Determine the (X, Y) coordinate at the center of the cell enclosing the given text.  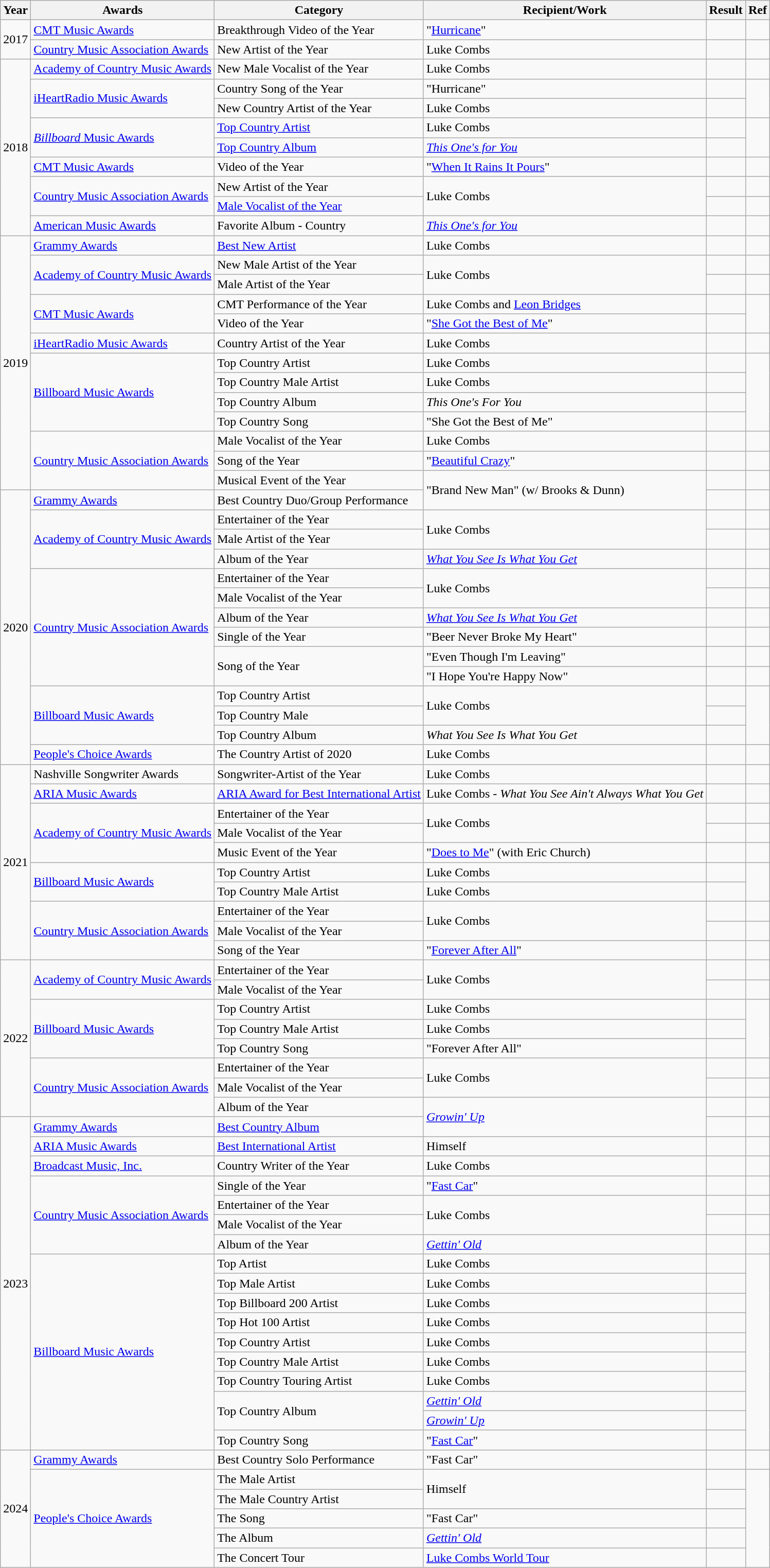
2019 (15, 363)
Top Billboard 200 Artist (319, 1303)
Best Country Duo/Group Performance (319, 500)
The Male Artist (319, 1479)
The Country Artist of 2020 (319, 754)
Luke Combs and Leon Bridges (565, 304)
Country Artist of the Year (319, 343)
"I Hope You're Happy Now" (565, 676)
The Concert Tour (319, 1558)
"When It Rains It Pours" (565, 167)
Best New Artist (319, 245)
Country Song of the Year (319, 89)
The Album (319, 1538)
2021 (15, 862)
Result (726, 10)
Top Country Touring Artist (319, 1381)
"Beer Never Broke My Heart" (565, 637)
2020 (15, 627)
Songwriter-Artist of the Year (319, 774)
"Beautiful Crazy" (565, 461)
The Song (319, 1519)
CMT Performance of the Year (319, 304)
"Brand New Man" (w/ Brooks & Dunn) (565, 490)
Top Male Artist (319, 1283)
Nashville Songwriter Awards (122, 774)
"Even Though I'm Leaving" (565, 657)
2018 (15, 147)
American Music Awards (122, 225)
Best Country Album (319, 1126)
New Country Artist of the Year (319, 108)
Breakthrough Video of the Year (319, 30)
Best Country Solo Performance (319, 1459)
2022 (15, 1038)
Best International Artist (319, 1146)
Top Country Male (319, 715)
2023 (15, 1283)
Musical Event of the Year (319, 480)
Luke Combs - What You See Ain't Always What You Get (565, 794)
Top Hot 100 Artist (319, 1323)
Luke Combs World Tour (565, 1558)
"Does to Me" (with Eric Church) (565, 852)
ARIA Award for Best International Artist (319, 794)
Ref (757, 10)
New Male Artist of the Year (319, 265)
Favorite Album - Country (319, 225)
The Male Country Artist (319, 1499)
Music Event of the Year (319, 852)
Broadcast Music, Inc. (122, 1166)
Year (15, 10)
Top Artist (319, 1264)
Awards (122, 10)
New Male Vocalist of the Year (319, 69)
Country Writer of the Year (319, 1166)
Category (319, 10)
2024 (15, 1508)
2017 (15, 40)
This One's For You (565, 402)
Recipient/Work (565, 10)
